Determine the [X, Y] coordinate at the center of the cell enclosing the given text.  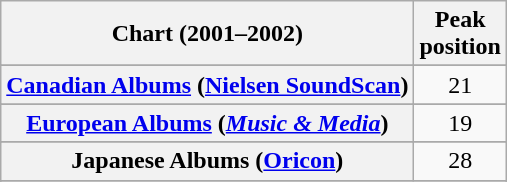
Japanese Albums (Oricon) [208, 161]
19 [460, 123]
28 [460, 161]
European Albums (Music & Media) [208, 123]
Peakposition [460, 34]
Canadian Albums (Nielsen SoundScan) [208, 85]
21 [460, 85]
Chart (2001–2002) [208, 34]
